Identify which cell holds the provided text, then report its (x, y) central coordinate. 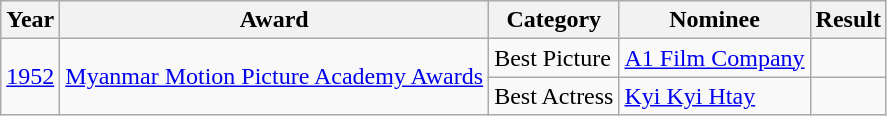
Best Picture (554, 58)
Kyi Kyi Htay (714, 96)
Category (554, 20)
1952 (30, 77)
Best Actress (554, 96)
Myanmar Motion Picture Academy Awards (274, 77)
A1 Film Company (714, 58)
Year (30, 20)
Result (848, 20)
Award (274, 20)
Nominee (714, 20)
